Extract the (x, y) coordinate from the center of the cell holding the provided text.  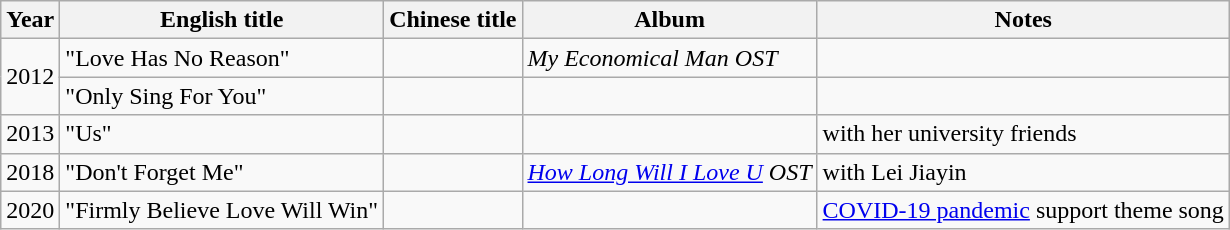
My Economical Man OST (670, 58)
COVID-19 pandemic support theme song (1023, 210)
2013 (30, 134)
How Long Will I Love U OST (670, 172)
2012 (30, 77)
"Us" (222, 134)
Notes (1023, 20)
2018 (30, 172)
English title (222, 20)
"Love Has No Reason" (222, 58)
2020 (30, 210)
Chinese title (453, 20)
with Lei Jiayin (1023, 172)
with her university friends (1023, 134)
Album (670, 20)
"Don't Forget Me" (222, 172)
"Only Sing For You" (222, 96)
"Firmly Believe Love Will Win" (222, 210)
Year (30, 20)
